Capture the cell that displays the provided text and extract its (x, y) central coordinate. 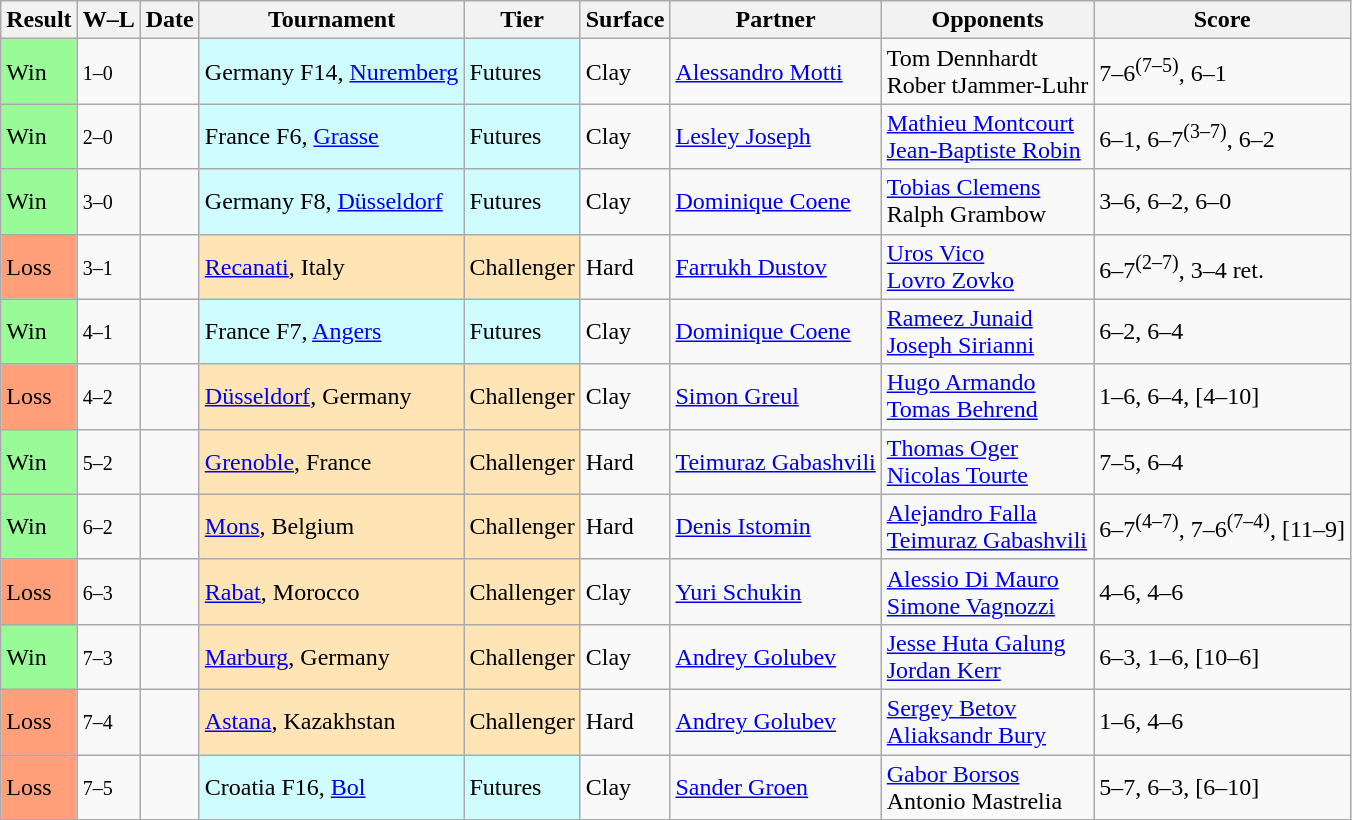
Score (1222, 20)
W–L (108, 20)
Croatia F16, Bol (332, 786)
7–6(7–5), 6–1 (1222, 72)
Rabat, Morocco (332, 592)
Result (39, 20)
4–1 (108, 332)
6–3 (108, 592)
Marburg, Germany (332, 656)
Tobias Clemens Ralph Grambow (988, 202)
2–0 (108, 136)
Hugo Armando Tomas Behrend (988, 396)
Mathieu Montcourt Jean-Baptiste Robin (988, 136)
Alessandro Motti (776, 72)
Recanati, Italy (332, 266)
Jesse Huta Galung Jordan Kerr (988, 656)
Teimuraz Gabashvili (776, 462)
France F7, Angers (332, 332)
Partner (776, 20)
Tier (522, 20)
Yuri Schukin (776, 592)
1–6, 4–6 (1222, 722)
Opponents (988, 20)
Farrukh Dustov (776, 266)
6–7(2–7), 3–4 ret. (1222, 266)
Grenoble, France (332, 462)
Denis Istomin (776, 526)
Tom Dennhardt Rober tJammer-Luhr (988, 72)
5–2 (108, 462)
Simon Greul (776, 396)
Mons, Belgium (332, 526)
6–1, 6–7(3–7), 6–2 (1222, 136)
Germany F14, Nuremberg (332, 72)
3–1 (108, 266)
Gabor Borsos Antonio Mastrelia (988, 786)
6–3, 1–6, [10–6] (1222, 656)
7–5, 6–4 (1222, 462)
6–2 (108, 526)
Tournament (332, 20)
Astana, Kazakhstan (332, 722)
7–4 (108, 722)
4–6, 4–6 (1222, 592)
1–0 (108, 72)
Surface (625, 20)
Alessio Di Mauro Simone Vagnozzi (988, 592)
Date (170, 20)
Rameez Junaid Joseph Sirianni (988, 332)
6–2, 6–4 (1222, 332)
7–3 (108, 656)
4–2 (108, 396)
Düsseldorf, Germany (332, 396)
3–6, 6–2, 6–0 (1222, 202)
France F6, Grasse (332, 136)
1–6, 6–4, [4–10] (1222, 396)
5–7, 6–3, [6–10] (1222, 786)
Alejandro Falla Teimuraz Gabashvili (988, 526)
Sander Groen (776, 786)
3–0 (108, 202)
Lesley Joseph (776, 136)
Germany F8, Düsseldorf (332, 202)
Thomas Oger Nicolas Tourte (988, 462)
Uros Vico Lovro Zovko (988, 266)
6–7(4–7), 7–6(7–4), [11–9] (1222, 526)
7–5 (108, 786)
Sergey Betov Aliaksandr Bury (988, 722)
